Provide the (X, Y) coordinate of the cell's center where the given text is located.  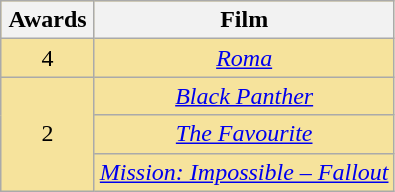
Awards (48, 20)
2 (48, 134)
Film (244, 20)
Mission: Impossible – Fallout (244, 172)
4 (48, 58)
Black Panther (244, 96)
The Favourite (244, 134)
Roma (244, 58)
